Determine the (X, Y) coordinate at the center of the cell enclosing the given text.  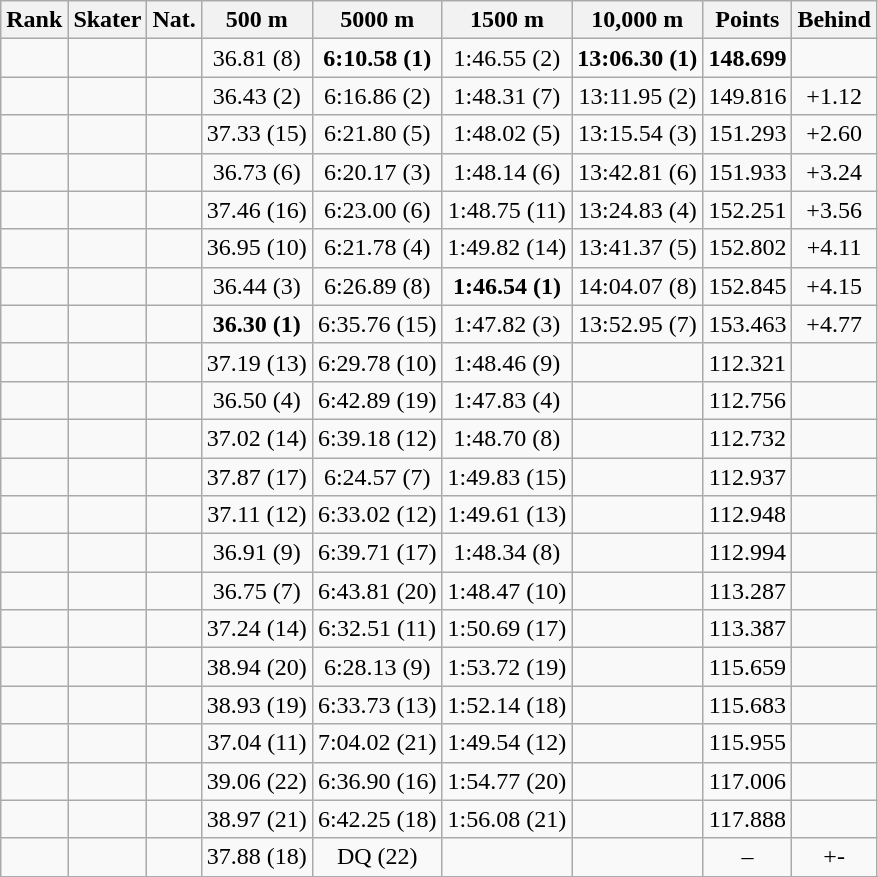
13:52.95 (7) (638, 324)
6:26.89 (8) (377, 286)
1:48.70 (8) (507, 438)
14:04.07 (8) (638, 286)
+4.15 (834, 286)
6:39.71 (17) (377, 553)
6:42.25 (18) (377, 819)
6:10.58 (1) (377, 58)
DQ (22) (377, 857)
500 m (256, 20)
– (748, 857)
6:24.57 (7) (377, 477)
112.756 (748, 400)
39.06 (22) (256, 781)
117.006 (748, 781)
6:33.73 (13) (377, 705)
152.802 (748, 248)
37.24 (14) (256, 629)
1:48.14 (6) (507, 172)
6:20.17 (3) (377, 172)
+4.11 (834, 248)
1:52.14 (18) (507, 705)
1:48.34 (8) (507, 553)
5000 m (377, 20)
1:48.75 (11) (507, 210)
1:46.55 (2) (507, 58)
13:41.37 (5) (638, 248)
113.287 (748, 591)
1:48.46 (9) (507, 362)
1:49.82 (14) (507, 248)
13:42.81 (6) (638, 172)
151.293 (748, 134)
+- (834, 857)
112.948 (748, 515)
112.321 (748, 362)
115.659 (748, 667)
36.43 (2) (256, 96)
37.46 (16) (256, 210)
Skater (108, 20)
+3.56 (834, 210)
37.11 (12) (256, 515)
1500 m (507, 20)
1:49.61 (13) (507, 515)
6:32.51 (11) (377, 629)
152.845 (748, 286)
1:49.54 (12) (507, 743)
1:47.82 (3) (507, 324)
148.699 (748, 58)
112.937 (748, 477)
6:35.76 (15) (377, 324)
1:48.02 (5) (507, 134)
36.95 (10) (256, 248)
117.888 (748, 819)
+2.60 (834, 134)
112.732 (748, 438)
Behind (834, 20)
115.955 (748, 743)
6:21.78 (4) (377, 248)
36.50 (4) (256, 400)
36.44 (3) (256, 286)
13:06.30 (1) (638, 58)
37.88 (18) (256, 857)
6:36.90 (16) (377, 781)
153.463 (748, 324)
149.816 (748, 96)
1:48.31 (7) (507, 96)
1:47.83 (4) (507, 400)
+4.77 (834, 324)
6:42.89 (19) (377, 400)
6:16.86 (2) (377, 96)
37.87 (17) (256, 477)
38.94 (20) (256, 667)
1:46.54 (1) (507, 286)
6:21.80 (5) (377, 134)
37.19 (13) (256, 362)
10,000 m (638, 20)
+1.12 (834, 96)
6:39.18 (12) (377, 438)
1:48.47 (10) (507, 591)
Rank (34, 20)
+3.24 (834, 172)
36.30 (1) (256, 324)
37.33 (15) (256, 134)
13:24.83 (4) (638, 210)
151.933 (748, 172)
38.93 (19) (256, 705)
7:04.02 (21) (377, 743)
13:15.54 (3) (638, 134)
36.81 (8) (256, 58)
36.73 (6) (256, 172)
37.02 (14) (256, 438)
112.994 (748, 553)
6:43.81 (20) (377, 591)
115.683 (748, 705)
38.97 (21) (256, 819)
1:54.77 (20) (507, 781)
6:33.02 (12) (377, 515)
13:11.95 (2) (638, 96)
37.04 (11) (256, 743)
1:50.69 (17) (507, 629)
Nat. (174, 20)
36.91 (9) (256, 553)
6:28.13 (9) (377, 667)
6:29.78 (10) (377, 362)
152.251 (748, 210)
36.75 (7) (256, 591)
1:49.83 (15) (507, 477)
6:23.00 (6) (377, 210)
1:53.72 (19) (507, 667)
113.387 (748, 629)
1:56.08 (21) (507, 819)
Points (748, 20)
